Detect which cell encompasses the target text, then output its (X, Y) center coordinate. 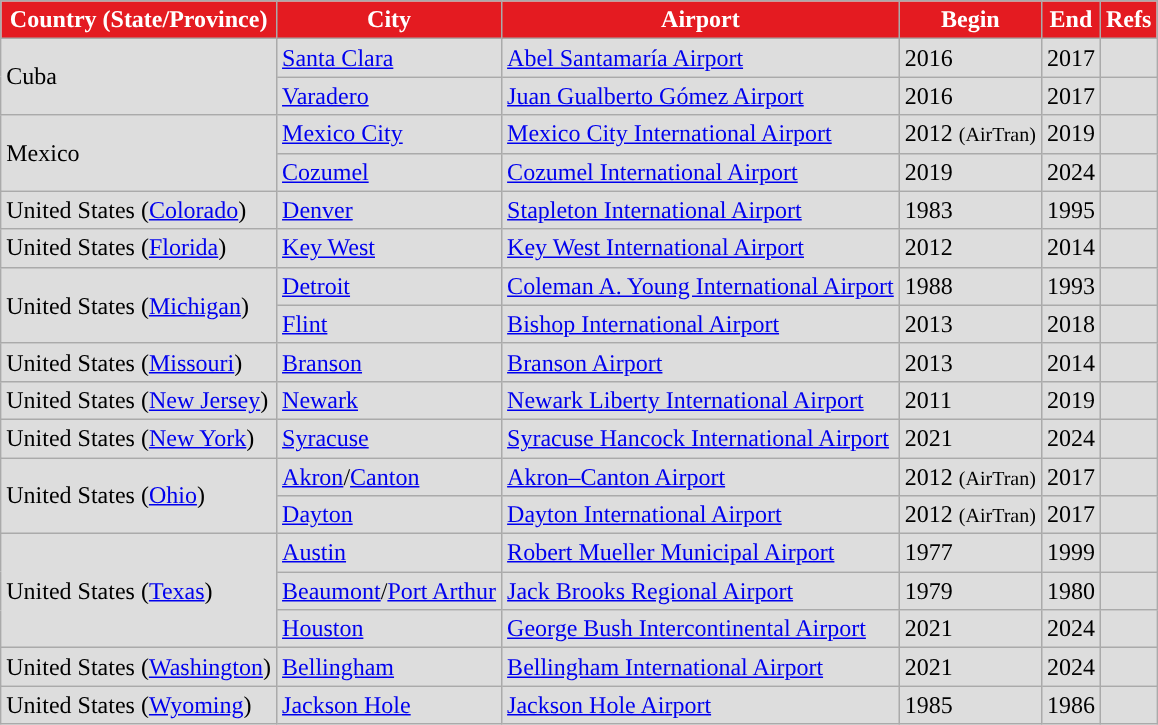
1999 (1070, 553)
1993 (1070, 286)
Varadero (390, 96)
Branson Airport (701, 362)
City (390, 20)
Jackson Hole (390, 705)
Jackson Hole Airport (701, 705)
Mexico City International Airport (701, 134)
1979 (970, 591)
1985 (970, 705)
United States (Florida) (139, 248)
Begin (970, 20)
United States (Wyoming) (139, 705)
Syracuse (390, 438)
Bellingham (390, 667)
Santa Clara (390, 58)
Detroit (390, 286)
Mexico City (390, 134)
Mexico (139, 153)
United States (Texas) (139, 591)
Cuba (139, 77)
Robert Mueller Municipal Airport (701, 553)
2011 (970, 400)
Beaumont/Port Arthur (390, 591)
United States (Washington) (139, 667)
United States (New York) (139, 438)
1988 (970, 286)
Cozumel (390, 172)
Cozumel International Airport (701, 172)
Country (State/Province) (139, 20)
United States (Colorado) (139, 210)
1977 (970, 553)
Houston (390, 629)
1980 (1070, 591)
Jack Brooks Regional Airport (701, 591)
Austin (390, 553)
1983 (970, 210)
George Bush Intercontinental Airport (701, 629)
Akron/Canton (390, 477)
Bellingham International Airport (701, 667)
United States (Missouri) (139, 362)
Denver (390, 210)
Newark (390, 400)
Abel Santamaría Airport (701, 58)
2012 (970, 248)
Syracuse Hancock International Airport (701, 438)
Refs (1128, 20)
1986 (1070, 705)
Akron–Canton Airport (701, 477)
Airport (701, 20)
Key West International Airport (701, 248)
Stapleton International Airport (701, 210)
2018 (1070, 324)
Branson (390, 362)
Juan Gualberto Gómez Airport (701, 96)
Dayton International Airport (701, 515)
End (1070, 20)
Newark Liberty International Airport (701, 400)
Bishop International Airport (701, 324)
1995 (1070, 210)
United States (New Jersey) (139, 400)
Flint (390, 324)
Dayton (390, 515)
United States (Michigan) (139, 305)
Key West (390, 248)
United States (Ohio) (139, 496)
Coleman A. Young International Airport (701, 286)
